Pinpoint the cell where the given text exists, returning its [X, Y] midpoint coordinate. 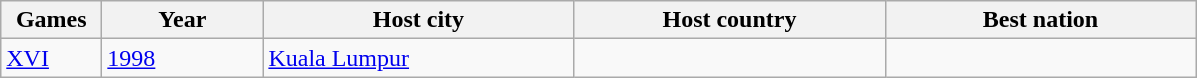
Best nation [1040, 20]
Year [182, 20]
XVI [52, 58]
Kuala Lumpur [418, 58]
Host country [730, 20]
Host city [418, 20]
Games [52, 20]
1998 [182, 58]
